Scan for the cell matching the given text and deliver its (X, Y) coordinate at center. 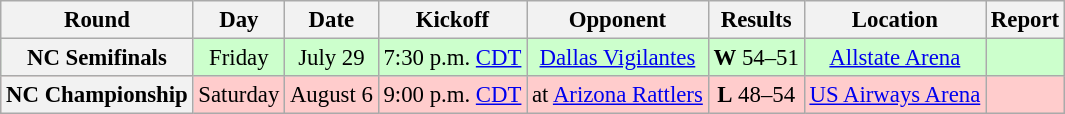
Kickoff (452, 20)
August 6 (332, 95)
NC Championship (97, 95)
at Arizona Rattlers (618, 95)
Day (239, 20)
July 29 (332, 58)
L 48–54 (756, 95)
Dallas Vigilantes (618, 58)
Report (1026, 20)
Allstate Arena (894, 58)
NC Semifinals (97, 58)
Results (756, 20)
Friday (239, 58)
9:00 p.m. CDT (452, 95)
Date (332, 20)
Saturday (239, 95)
W 54–51 (756, 58)
Round (97, 20)
7:30 p.m. CDT (452, 58)
US Airways Arena (894, 95)
Location (894, 20)
Opponent (618, 20)
